Pinpoint the cell where the given text exists, returning its (X, Y) midpoint coordinate. 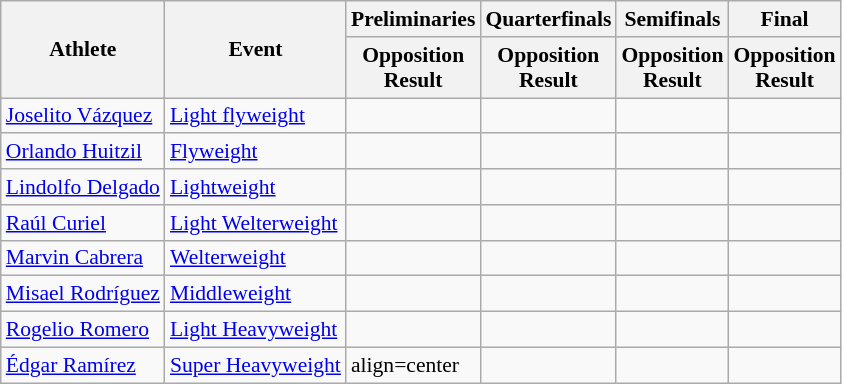
Welterweight (256, 258)
Lightweight (256, 187)
Orlando Huitzil (83, 152)
Flyweight (256, 152)
Marvin Cabrera (83, 258)
Preliminaries (413, 19)
Rogelio Romero (83, 330)
Édgar Ramírez (83, 365)
Final (784, 19)
Athlete (83, 50)
Misael Rodríguez (83, 294)
Quarterfinals (548, 19)
Light Welterweight (256, 223)
Light flyweight (256, 116)
Lindolfo Delgado (83, 187)
Light Heavyweight (256, 330)
Semifinals (672, 19)
align=center (413, 365)
Super Heavyweight (256, 365)
Joselito Vázquez (83, 116)
Middleweight (256, 294)
Raúl Curiel (83, 223)
Event (256, 50)
